Identify which cell holds the provided text, then report its (x, y) central coordinate. 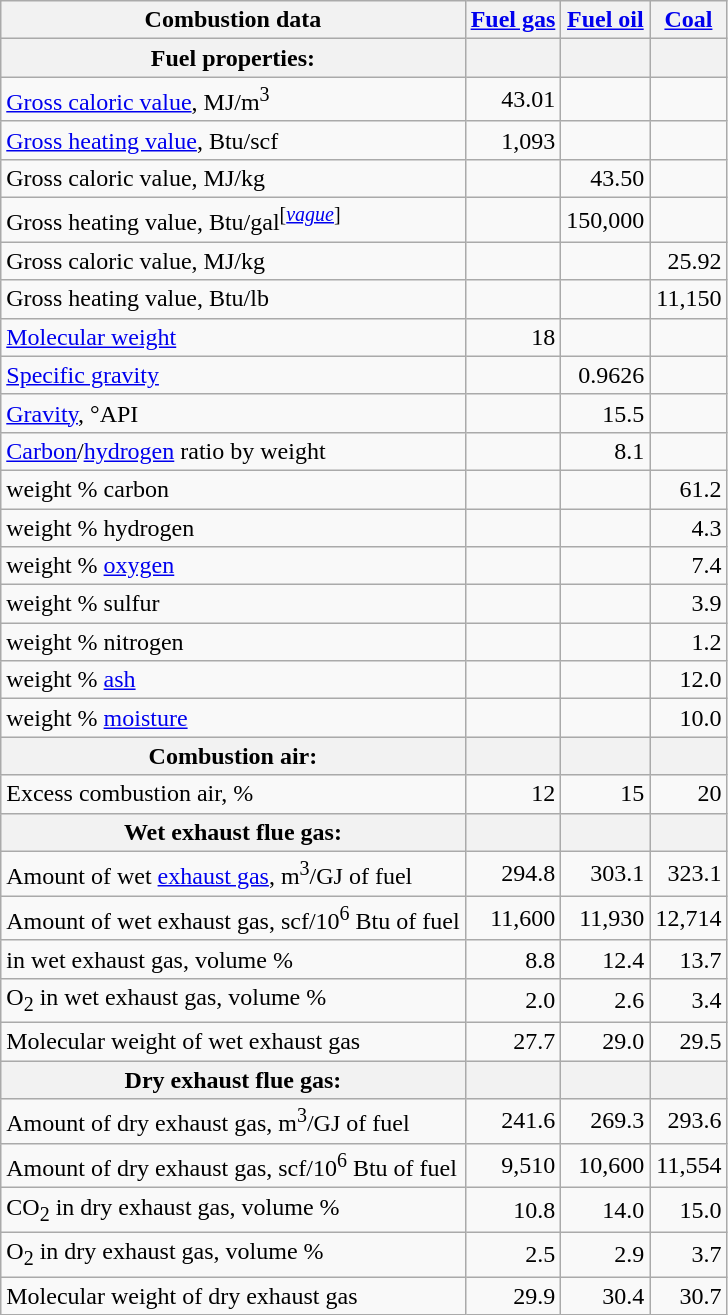
293.6 (688, 1122)
Coal (688, 20)
Amount of wet exhaust gas, scf/106 Btu of fuel (233, 918)
weight % oxygen (233, 566)
weight % ash (233, 680)
30.7 (688, 1296)
Fuel properties: (233, 58)
Combustion air: (233, 756)
weight % carbon (233, 489)
weight % nitrogen (233, 642)
1,093 (513, 140)
30.4 (606, 1296)
Combustion data (233, 20)
14.0 (606, 1210)
294.8 (513, 874)
weight % moisture (233, 718)
3.4 (688, 1000)
43.01 (513, 100)
Amount of dry exhaust gas, m3/GJ of fuel (233, 1122)
Amount of dry exhaust gas, scf/106 Btu of fuel (233, 1166)
27.7 (513, 1042)
Fuel oil (606, 20)
15 (606, 794)
3.9 (688, 604)
2.6 (606, 1000)
9,510 (513, 1166)
2.0 (513, 1000)
43.50 (606, 178)
weight % hydrogen (233, 528)
12.4 (606, 959)
10.8 (513, 1210)
Gross caloric value, MJ/m3 (233, 100)
2.9 (606, 1254)
Specific gravity (233, 375)
weight % sulfur (233, 604)
18 (513, 337)
Molecular weight of dry exhaust gas (233, 1296)
303.1 (606, 874)
13.7 (688, 959)
Carbon/hydrogen ratio by weight (233, 451)
Wet exhaust flue gas: (233, 832)
241.6 (513, 1122)
2.5 (513, 1254)
Fuel gas (513, 20)
15.0 (688, 1210)
0.9626 (606, 375)
29.5 (688, 1042)
8.1 (606, 451)
O2 in wet exhaust gas, volume % (233, 1000)
4.3 (688, 528)
8.8 (513, 959)
10.0 (688, 718)
61.2 (688, 489)
20 (688, 794)
Molecular weight of wet exhaust gas (233, 1042)
150,000 (606, 220)
29.9 (513, 1296)
11,554 (688, 1166)
Gross heating value, Btu/scf (233, 140)
O2 in dry exhaust gas, volume % (233, 1254)
3.7 (688, 1254)
12 (513, 794)
Gravity, °API (233, 413)
1.2 (688, 642)
15.5 (606, 413)
12,714 (688, 918)
11,930 (606, 918)
29.0 (606, 1042)
Gross heating value, Btu/lb (233, 299)
10,600 (606, 1166)
Dry exhaust flue gas: (233, 1080)
269.3 (606, 1122)
7.4 (688, 566)
323.1 (688, 874)
12.0 (688, 680)
11,150 (688, 299)
25.92 (688, 261)
Excess combustion air, % (233, 794)
Amount of wet exhaust gas, m3/GJ of fuel (233, 874)
11,600 (513, 918)
Molecular weight (233, 337)
in wet exhaust gas, volume % (233, 959)
Gross heating value, Btu/gal[vague] (233, 220)
CO2 in dry exhaust gas, volume % (233, 1210)
